Return [X, Y] of the center of cell containing provided text 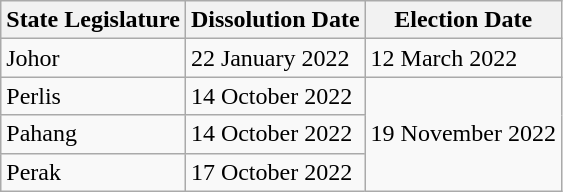
State Legislature [94, 20]
Perlis [94, 96]
Johor [94, 58]
12 March 2022 [463, 58]
Dissolution Date [275, 20]
Perak [94, 172]
Pahang [94, 134]
19 November 2022 [463, 134]
Election Date [463, 20]
17 October 2022 [275, 172]
22 January 2022 [275, 58]
